Return the (X, Y) coordinate for the center point of the cell that contains the specified text.  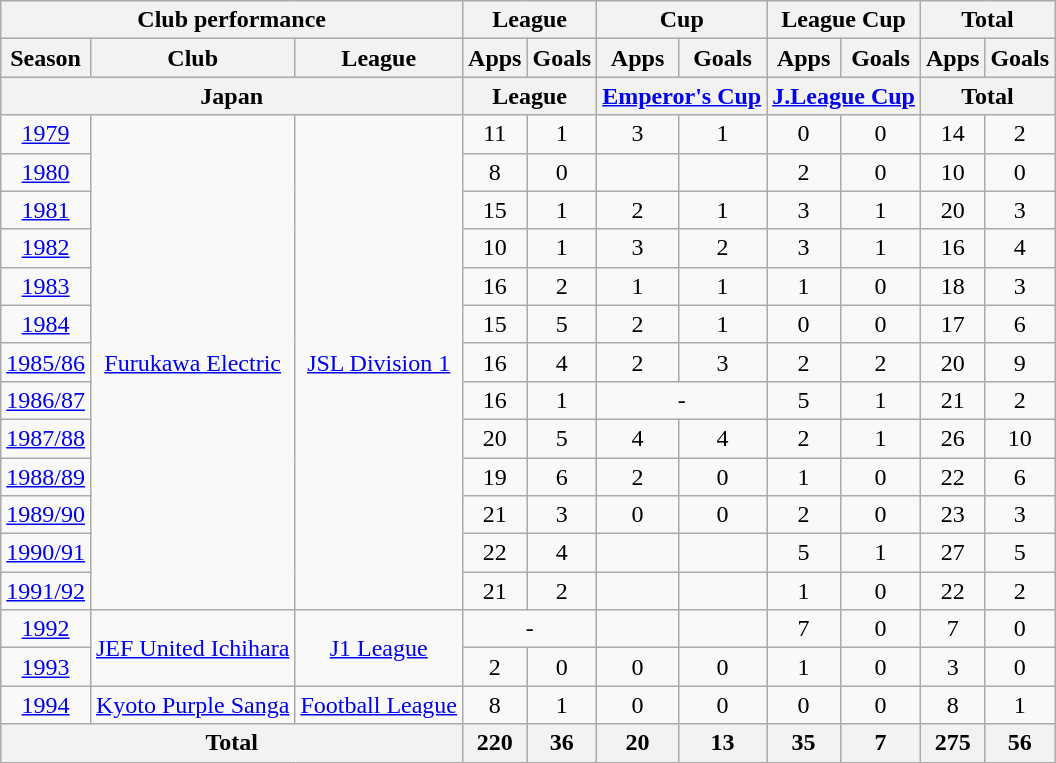
1988/89 (46, 477)
27 (952, 553)
220 (495, 743)
1985/86 (46, 362)
1991/92 (46, 591)
J1 League (379, 648)
Kyoto Purple Sanga (192, 705)
Club (192, 58)
9 (1020, 362)
11 (495, 134)
1992 (46, 629)
1994 (46, 705)
1987/88 (46, 438)
Football League (379, 705)
1986/87 (46, 400)
1981 (46, 210)
275 (952, 743)
1984 (46, 324)
17 (952, 324)
Emperor's Cup (682, 96)
19 (495, 477)
18 (952, 286)
Furukawa Electric (192, 362)
League Cup (844, 20)
1989/90 (46, 515)
36 (562, 743)
1993 (46, 667)
1990/91 (46, 553)
JEF United Ichihara (192, 648)
Club performance (232, 20)
Season (46, 58)
56 (1020, 743)
35 (804, 743)
J.League Cup (844, 96)
13 (722, 743)
26 (952, 438)
23 (952, 515)
1980 (46, 172)
1979 (46, 134)
1983 (46, 286)
1982 (46, 248)
Japan (232, 96)
Cup (682, 20)
14 (952, 134)
JSL Division 1 (379, 362)
